Identify which cell holds the provided text, then report its [x, y] central coordinate. 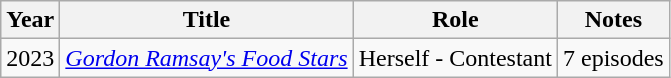
Herself - Contestant [455, 58]
Gordon Ramsay's Food Stars [206, 58]
Year [30, 20]
Notes [613, 20]
2023 [30, 58]
Role [455, 20]
7 episodes [613, 58]
Title [206, 20]
